Determine the (X, Y) coordinate at the center of the cell enclosing the given text.  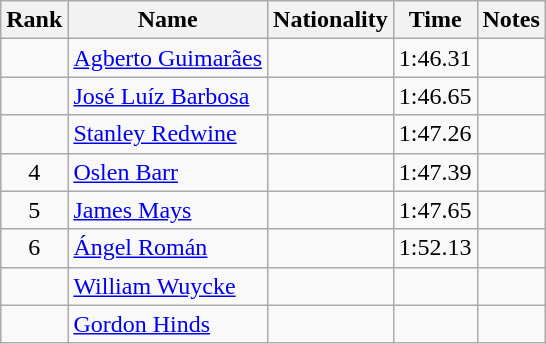
1:47.26 (435, 134)
Ángel Román (168, 248)
1:47.39 (435, 172)
James Mays (168, 210)
Gordon Hinds (168, 324)
Time (435, 20)
Rank (34, 20)
6 (34, 248)
Stanley Redwine (168, 134)
Nationality (331, 20)
José Luíz Barbosa (168, 96)
William Wuycke (168, 286)
5 (34, 210)
Name (168, 20)
1:47.65 (435, 210)
1:46.65 (435, 96)
1:46.31 (435, 58)
Notes (511, 20)
4 (34, 172)
Agberto Guimarães (168, 58)
1:52.13 (435, 248)
Oslen Barr (168, 172)
